Determine the [X, Y] coordinate at the center of the cell enclosing the given text.  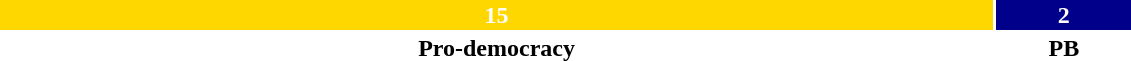
15 [496, 15]
2 [1064, 15]
